For the text-containing cell, return its midpoint in (X, Y) coordinate format. 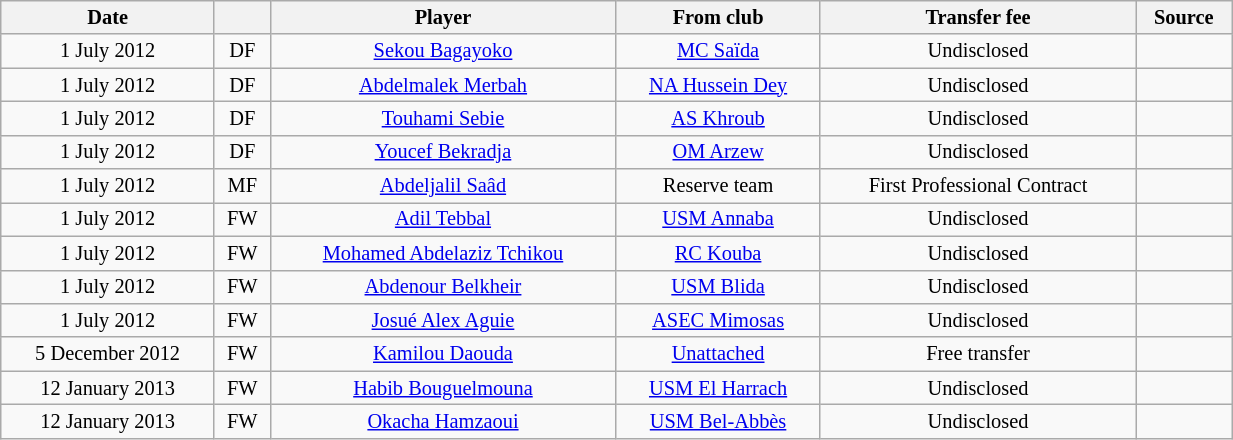
First Professional Contract (978, 186)
MC Saïda (718, 51)
USM Bel-Abbès (718, 421)
Source (1184, 17)
Sekou Bagayoko (443, 51)
Transfer fee (978, 17)
Okacha Hamzaoui (443, 421)
Date (108, 17)
USM El Harrach (718, 388)
MF (242, 186)
USM Blida (718, 287)
Unattached (718, 354)
5 December 2012 (108, 354)
Touhami Sebie (443, 118)
AS Khroub (718, 118)
Mohamed Abdelaziz Tchikou (443, 253)
Habib Bouguelmouna (443, 388)
Kamilou Daouda (443, 354)
NA Hussein Dey (718, 85)
Abdenour Belkheir (443, 287)
OM Arzew (718, 152)
Reserve team (718, 186)
Abdeljalil Saâd (443, 186)
Free transfer (978, 354)
Josué Alex Aguie (443, 320)
ASEC Mimosas (718, 320)
Adil Tebbal (443, 219)
USM Annaba (718, 219)
Youcef Bekradja (443, 152)
RC Kouba (718, 253)
From club (718, 17)
Player (443, 17)
Abdelmalek Merbah (443, 85)
